Detect which cell encompasses the target text, then output its [X, Y] center coordinate. 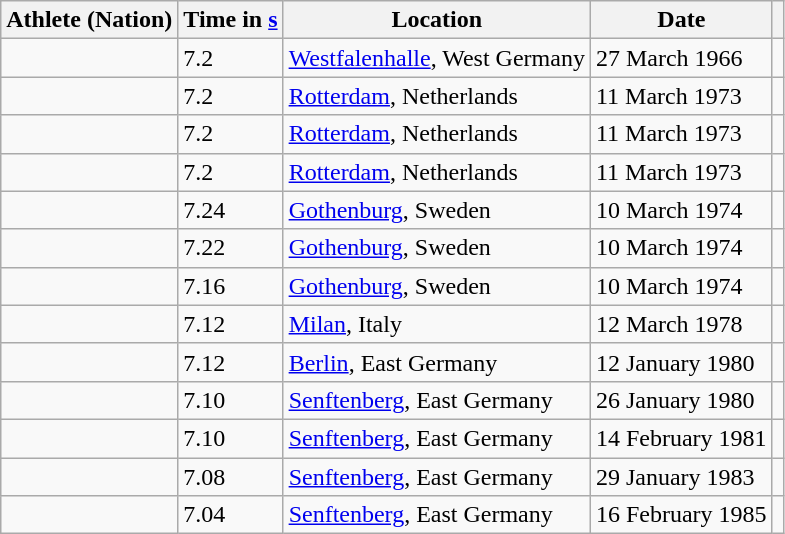
29 January 1983 [681, 477]
7.04 [230, 515]
16 February 1985 [681, 515]
26 January 1980 [681, 400]
14 February 1981 [681, 438]
7.16 [230, 286]
Milan, Italy [436, 324]
12 March 1978 [681, 324]
27 March 1966 [681, 58]
Berlin, East Germany [436, 362]
12 January 1980 [681, 362]
7.08 [230, 477]
Time in s [230, 20]
7.22 [230, 248]
Athlete (Nation) [90, 20]
7.24 [230, 210]
Date [681, 20]
Location [436, 20]
Westfalenhalle, West Germany [436, 58]
